Output the [x, y] coordinate of the center of the cell containing the given text.  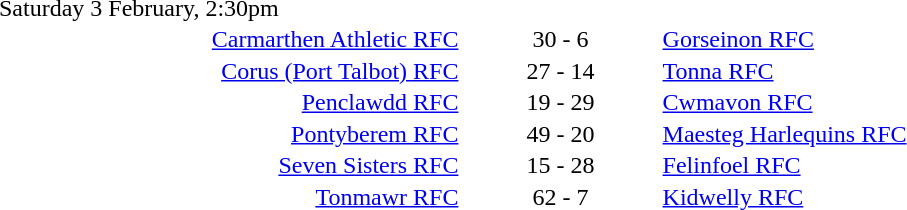
49 - 20 [560, 134]
27 - 14 [560, 71]
19 - 29 [560, 103]
30 - 6 [560, 39]
15 - 28 [560, 165]
